Return the (X, Y) coordinate for the center point of the cell that contains the specified text.  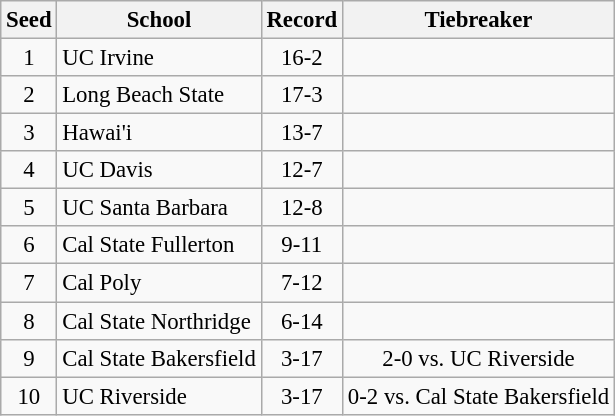
Record (302, 20)
4 (29, 170)
16-2 (302, 58)
9 (29, 358)
Long Beach State (159, 95)
7-12 (302, 283)
5 (29, 208)
3 (29, 133)
School (159, 20)
12-8 (302, 208)
8 (29, 321)
1 (29, 58)
Tiebreaker (479, 20)
9-11 (302, 245)
UC Santa Barbara (159, 208)
7 (29, 283)
17-3 (302, 95)
UC Davis (159, 170)
Seed (29, 20)
UC Irvine (159, 58)
10 (29, 396)
6 (29, 245)
12-7 (302, 170)
UC Riverside (159, 396)
Cal State Northridge (159, 321)
Cal Poly (159, 283)
Hawai'i (159, 133)
6-14 (302, 321)
Cal State Bakersfield (159, 358)
2-0 vs. UC Riverside (479, 358)
Cal State Fullerton (159, 245)
0-2 vs. Cal State Bakersfield (479, 396)
2 (29, 95)
13-7 (302, 133)
